From the cell containing the given text, extract its center point as (x, y) coordinate. 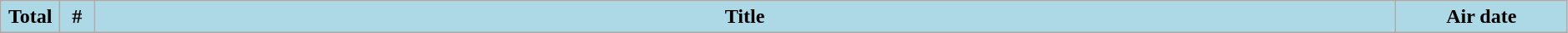
Total (30, 17)
# (77, 17)
Air date (1481, 17)
Title (745, 17)
